Search for the cell housing the specified text and yield its (X, Y) center coordinate. 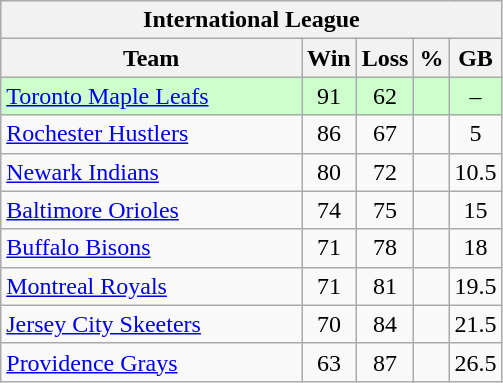
Team (152, 58)
Win (330, 58)
Jersey City Skeeters (152, 324)
19.5 (476, 286)
86 (330, 134)
74 (330, 210)
International League (252, 20)
Montreal Royals (152, 286)
18 (476, 248)
Toronto Maple Leafs (152, 96)
75 (385, 210)
Rochester Hustlers (152, 134)
21.5 (476, 324)
Baltimore Orioles (152, 210)
62 (385, 96)
91 (330, 96)
Buffalo Bisons (152, 248)
84 (385, 324)
15 (476, 210)
81 (385, 286)
63 (330, 362)
10.5 (476, 172)
Providence Grays (152, 362)
67 (385, 134)
GB (476, 58)
5 (476, 134)
% (432, 58)
Loss (385, 58)
26.5 (476, 362)
80 (330, 172)
72 (385, 172)
– (476, 96)
78 (385, 248)
70 (330, 324)
Newark Indians (152, 172)
87 (385, 362)
